Find where the given text appears and provide that cell's center as [x, y] coordinate. 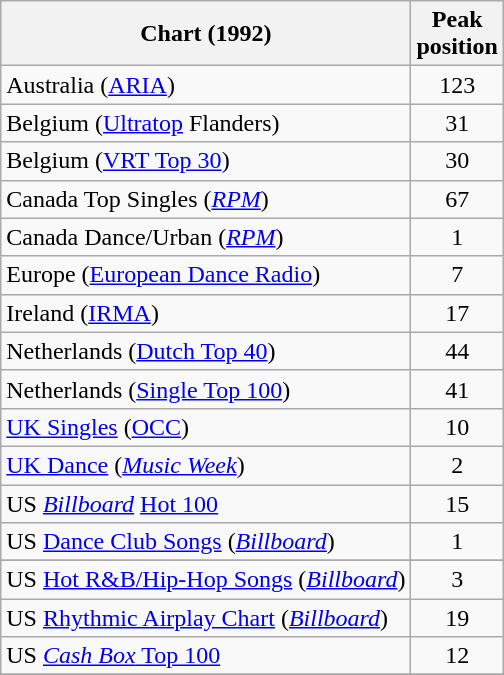
12 [457, 656]
Canada Dance/Urban (RPM) [206, 237]
US Rhythmic Airplay Chart (Billboard) [206, 618]
Belgium (VRT Top 30) [206, 161]
US Billboard Hot 100 [206, 503]
44 [457, 351]
Ireland (IRMA) [206, 313]
30 [457, 161]
US Hot R&B/Hip-Hop Songs (Billboard) [206, 580]
3 [457, 580]
Belgium (Ultratop Flanders) [206, 123]
US Dance Club Songs (Billboard) [206, 542]
67 [457, 199]
UK Dance (Music Week) [206, 465]
Europe (European Dance Radio) [206, 275]
19 [457, 618]
Chart (1992) [206, 34]
Netherlands (Single Top 100) [206, 389]
US Cash Box Top 100 [206, 656]
123 [457, 85]
10 [457, 427]
Netherlands (Dutch Top 40) [206, 351]
Australia (ARIA) [206, 85]
Peakposition [457, 34]
41 [457, 389]
15 [457, 503]
2 [457, 465]
UK Singles (OCC) [206, 427]
31 [457, 123]
7 [457, 275]
Canada Top Singles (RPM) [206, 199]
17 [457, 313]
